Pinpoint the cell where the given text exists, returning its (X, Y) midpoint coordinate. 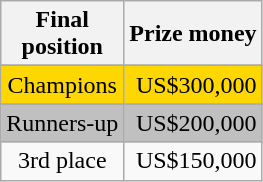
US$300,000 (193, 85)
Finalposition (62, 34)
Runners-up (62, 123)
Champions (62, 85)
US$150,000 (193, 161)
3rd place (62, 161)
Prize money (193, 34)
US$200,000 (193, 123)
